Detect which cell encompasses the target text, then output its (X, Y) center coordinate. 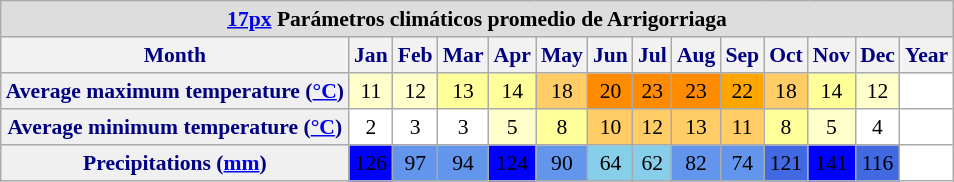
22 (742, 91)
64 (610, 163)
Feb (416, 55)
94 (464, 163)
Sep (742, 55)
126 (371, 163)
Nov (832, 55)
Mar (464, 55)
May (562, 55)
Average minimum temperature (°C) (175, 127)
Jun (610, 55)
Oct (786, 55)
4 (878, 127)
Month (175, 55)
82 (696, 163)
Apr (512, 55)
10 (610, 127)
17px Parámetros climáticos promedio de Arrigorriaga (477, 19)
Aug (696, 55)
97 (416, 163)
74 (742, 163)
Dec (878, 55)
116 (878, 163)
Precipitations (mm) (175, 163)
90 (562, 163)
Jan (371, 55)
124 (512, 163)
Year (926, 55)
141 (832, 163)
Average maximum temperature (°C) (175, 91)
121 (786, 163)
62 (652, 163)
20 (610, 91)
2 (371, 127)
Jul (652, 55)
